Scan for the cell matching the given text and deliver its [X, Y] coordinate at center. 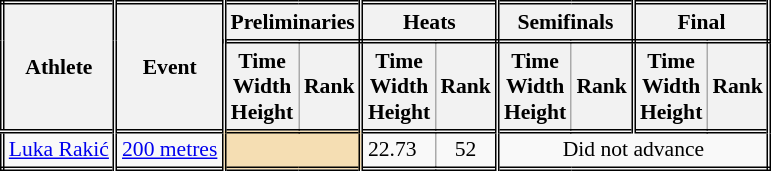
Preliminaries [292, 22]
Luka Rakić [58, 150]
Heats [429, 22]
Final [701, 22]
Did not advance [633, 150]
Event [169, 67]
Athlete [58, 67]
Semifinals [565, 22]
52 [466, 150]
22.73 [398, 150]
200 metres [169, 150]
